Scan for the cell matching the given text and deliver its [x, y] coordinate at center. 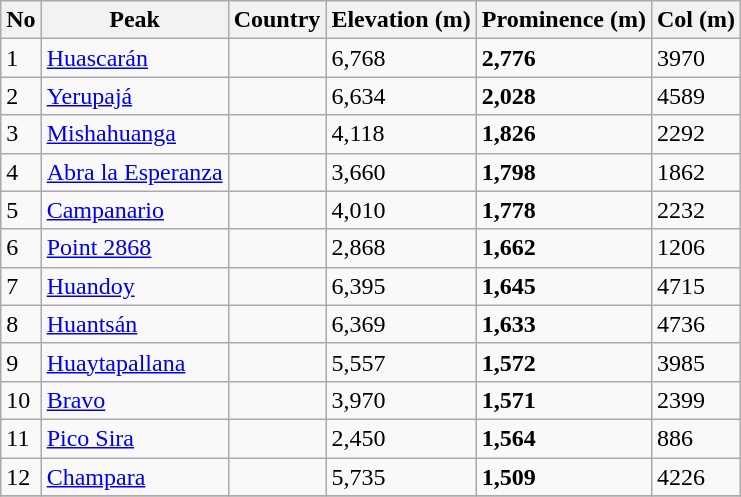
Pico Sira [134, 438]
1 [21, 58]
3970 [696, 58]
2,868 [401, 248]
4715 [696, 286]
Huantsán [134, 324]
6 [21, 248]
Abra la Esperanza [134, 172]
9 [21, 362]
5,735 [401, 477]
2,450 [401, 438]
1,633 [564, 324]
1,572 [564, 362]
Prominence (m) [564, 20]
2 [21, 96]
2399 [696, 400]
1,798 [564, 172]
Campanario [134, 210]
1,826 [564, 134]
4589 [696, 96]
4,118 [401, 134]
Elevation (m) [401, 20]
1,571 [564, 400]
4 [21, 172]
Point 2868 [134, 248]
1,662 [564, 248]
1,509 [564, 477]
Mishahuanga [134, 134]
1,778 [564, 210]
12 [21, 477]
4226 [696, 477]
2232 [696, 210]
3985 [696, 362]
Bravo [134, 400]
3 [21, 134]
Country [277, 20]
2,028 [564, 96]
2,776 [564, 58]
2292 [696, 134]
Champara [134, 477]
6,634 [401, 96]
4,010 [401, 210]
5 [21, 210]
10 [21, 400]
11 [21, 438]
Huandoy [134, 286]
1862 [696, 172]
1,564 [564, 438]
3,970 [401, 400]
4736 [696, 324]
6,395 [401, 286]
5,557 [401, 362]
Peak [134, 20]
Yerupajá [134, 96]
Huascarán [134, 58]
886 [696, 438]
Huaytapallana [134, 362]
7 [21, 286]
1206 [696, 248]
Col (m) [696, 20]
1,645 [564, 286]
No [21, 20]
6,768 [401, 58]
6,369 [401, 324]
3,660 [401, 172]
8 [21, 324]
